Capture the cell that displays the provided text and extract its [x, y] central coordinate. 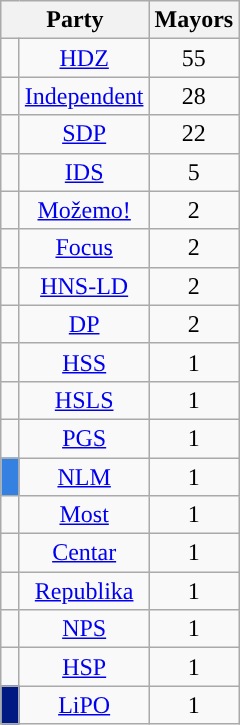
DP [84, 324]
Mayors [194, 20]
Party [75, 20]
Most [84, 515]
Centar [84, 553]
NLM [84, 477]
NPS [84, 629]
SDP [84, 134]
Focus [84, 248]
55 [194, 58]
HSS [84, 362]
LiPO [84, 705]
PGS [84, 438]
Republika [84, 591]
HSLS [84, 400]
HSP [84, 667]
IDS [84, 172]
5 [194, 172]
Možemo! [84, 210]
Independent [84, 96]
22 [194, 134]
HDZ [84, 58]
HNS-LD [84, 286]
28 [194, 96]
